Output the [x, y] coordinate of the center of the cell containing the given text.  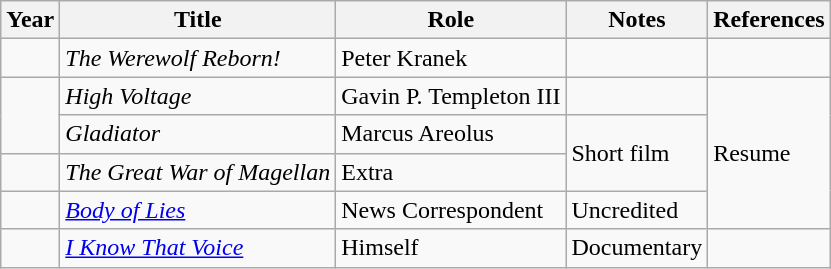
High Voltage [198, 96]
Resume [770, 153]
Year [30, 20]
Title [198, 20]
Short film [637, 153]
Peter Kranek [451, 58]
Documentary [637, 248]
Uncredited [637, 210]
Body of Lies [198, 210]
The Great War of Magellan [198, 172]
Extra [451, 172]
Gavin P. Templeton III [451, 96]
Notes [637, 20]
Marcus Areolus [451, 134]
I Know That Voice [198, 248]
Role [451, 20]
Himself [451, 248]
News Correspondent [451, 210]
The Werewolf Reborn! [198, 58]
Gladiator [198, 134]
References [770, 20]
